Detect which cell encompasses the target text, then output its (x, y) center coordinate. 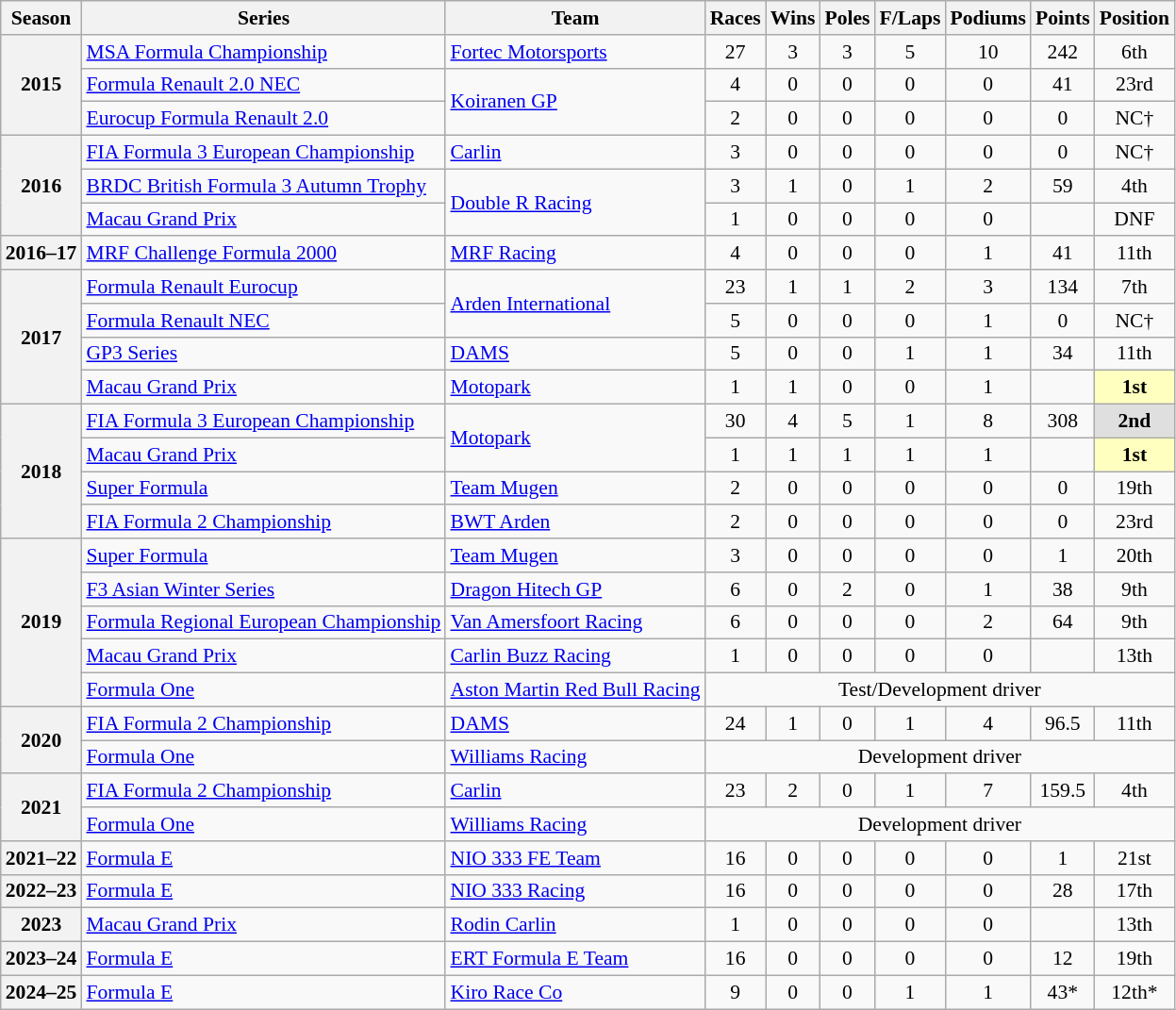
NIO 333 FE Team (575, 858)
Series (263, 18)
7 (988, 791)
12th* (1135, 992)
Koiranen GP (575, 102)
10 (988, 52)
Fortec Motorsports (575, 52)
2015 (41, 85)
Dragon Hitech GP (575, 589)
159.5 (1063, 791)
DNF (1135, 220)
Podiums (988, 18)
MSA Formula Championship (263, 52)
Arden International (575, 304)
8 (988, 422)
2020 (41, 739)
38 (1063, 589)
Position (1135, 18)
34 (1063, 354)
Wins (793, 18)
ERT Formula E Team (575, 959)
NIO 333 Racing (575, 891)
30 (736, 422)
Kiro Race Co (575, 992)
2023 (41, 925)
Formula Regional European Championship (263, 622)
Aston Martin Red Bull Racing (575, 690)
20th (1135, 555)
Formula Renault 2.0 NEC (263, 85)
59 (1063, 186)
2nd (1135, 422)
28 (1063, 891)
64 (1063, 622)
24 (736, 723)
134 (1063, 287)
2021 (41, 807)
2016 (41, 187)
Races (736, 18)
2022–23 (41, 891)
96.5 (1063, 723)
6th (1135, 52)
2021–22 (41, 858)
2018 (41, 472)
27 (736, 52)
Formula Renault Eurocup (263, 287)
Test/Development driver (940, 690)
Eurocup Formula Renault 2.0 (263, 119)
Points (1063, 18)
Van Amersfoort Racing (575, 622)
242 (1063, 52)
17th (1135, 891)
Season (41, 18)
7th (1135, 287)
MRF Racing (575, 254)
308 (1063, 422)
9 (736, 992)
BRDC British Formula 3 Autumn Trophy (263, 186)
21st (1135, 858)
2024–25 (41, 992)
GP3 Series (263, 354)
Rodin Carlin (575, 925)
Carlin Buzz Racing (575, 656)
43* (1063, 992)
12 (1063, 959)
MRF Challenge Formula 2000 (263, 254)
2019 (41, 622)
BWT Arden (575, 522)
Formula Renault NEC (263, 321)
F/Laps (911, 18)
F3 Asian Winter Series (263, 589)
Double R Racing (575, 202)
2016–17 (41, 254)
2023–24 (41, 959)
Poles (847, 18)
Team (575, 18)
2017 (41, 337)
